Determine the [X, Y] coordinate at the center of the cell enclosing the given text.  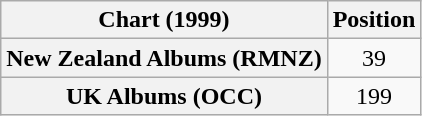
Position [374, 20]
New Zealand Albums (RMNZ) [164, 58]
Chart (1999) [164, 20]
199 [374, 96]
39 [374, 58]
UK Albums (OCC) [164, 96]
